Search for the cell housing the specified text and yield its [X, Y] center coordinate. 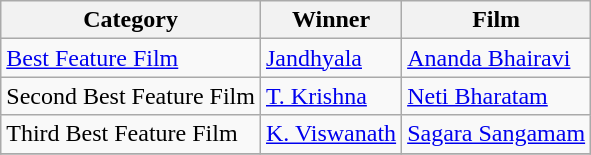
Third Best Feature Film [131, 134]
Film [496, 20]
T. Krishna [330, 96]
K. Viswanath [330, 134]
Jandhyala [330, 58]
Ananda Bhairavi [496, 58]
Winner [330, 20]
Sagara Sangamam [496, 134]
Neti Bharatam [496, 96]
Category [131, 20]
Second Best Feature Film [131, 96]
Best Feature Film [131, 58]
